Identify which cell holds the provided text, then report its [X, Y] central coordinate. 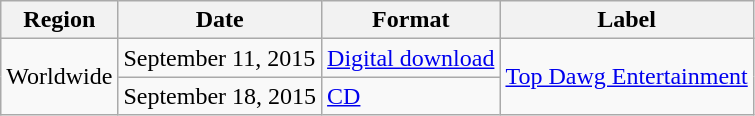
Region [60, 20]
Format [411, 20]
CD [411, 96]
Top Dawg Entertainment [626, 77]
Date [220, 20]
Worldwide [60, 77]
Digital download [411, 58]
September 11, 2015 [220, 58]
September 18, 2015 [220, 96]
Label [626, 20]
